Provide the [X, Y] coordinate of the cell's center where the given text is located.  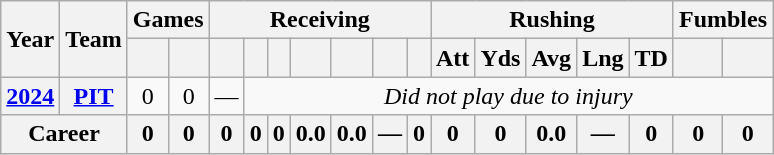
2024 [30, 96]
Team [94, 39]
Year [30, 39]
Att [452, 58]
Games [168, 20]
Rushing [552, 20]
Did not play due to injury [508, 96]
Lng [603, 58]
Yds [500, 58]
TD [651, 58]
PIT [94, 96]
Career [64, 134]
Avg [552, 58]
Fumbles [722, 20]
Receiving [320, 20]
